Detect which cell encompasses the target text, then output its (x, y) center coordinate. 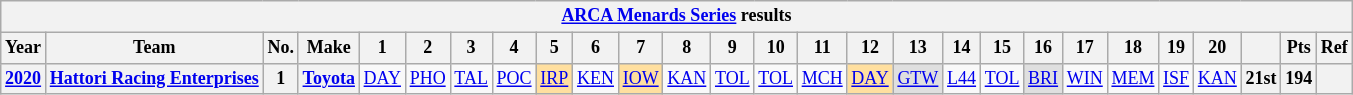
Toyota (328, 78)
9 (732, 48)
19 (1176, 48)
Year (24, 48)
194 (1299, 78)
12 (870, 48)
WIN (1084, 78)
10 (776, 48)
TAL (471, 78)
8 (687, 48)
L44 (962, 78)
4 (514, 48)
PHO (428, 78)
ISF (1176, 78)
Ref (1334, 48)
Team (154, 48)
POC (514, 78)
No. (280, 48)
Make (328, 48)
MEM (1133, 78)
17 (1084, 48)
6 (596, 48)
MCH (822, 78)
7 (640, 48)
15 (1002, 48)
13 (918, 48)
IOW (640, 78)
20 (1217, 48)
KEN (596, 78)
21st (1261, 78)
2 (428, 48)
Pts (1299, 48)
ARCA Menards Series results (676, 16)
16 (1044, 48)
18 (1133, 48)
Hattori Racing Enterprises (154, 78)
IRP (554, 78)
11 (822, 48)
3 (471, 48)
GTW (918, 78)
2020 (24, 78)
5 (554, 48)
BRI (1044, 78)
14 (962, 48)
